Pinpoint the cell where the given text exists, returning its (X, Y) midpoint coordinate. 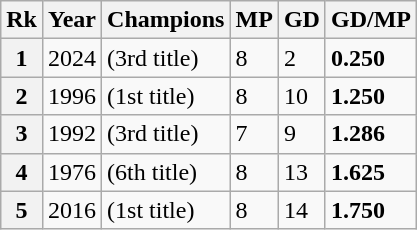
4 (22, 172)
1976 (72, 172)
3 (22, 134)
(6th title) (166, 172)
9 (302, 134)
14 (302, 210)
Rk (22, 20)
1.625 (370, 172)
2016 (72, 210)
GD/MP (370, 20)
MP (254, 20)
10 (302, 96)
0.250 (370, 58)
7 (254, 134)
1996 (72, 96)
13 (302, 172)
1.750 (370, 210)
2024 (72, 58)
1 (22, 58)
GD (302, 20)
1.250 (370, 96)
1.286 (370, 134)
5 (22, 210)
1992 (72, 134)
Champions (166, 20)
Year (72, 20)
